Return [X, Y] of the center of cell containing provided text 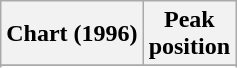
Peakposition [189, 34]
Chart (1996) [72, 34]
